Find where the given text appears and provide that cell's center as (x, y) coordinate. 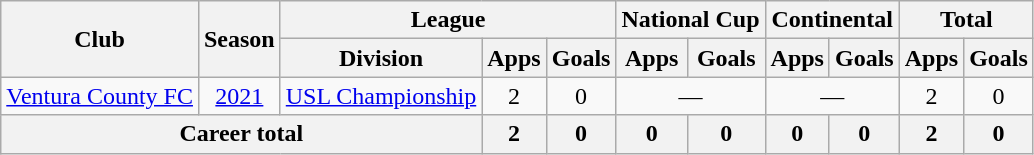
Ventura County FC (100, 96)
Continental (832, 20)
Club (100, 39)
National Cup (690, 20)
Career total (242, 134)
Division (381, 58)
League (448, 20)
Season (239, 39)
Total (966, 20)
2021 (239, 96)
USL Championship (381, 96)
